From the cell containing the given text, extract its center point as [x, y] coordinate. 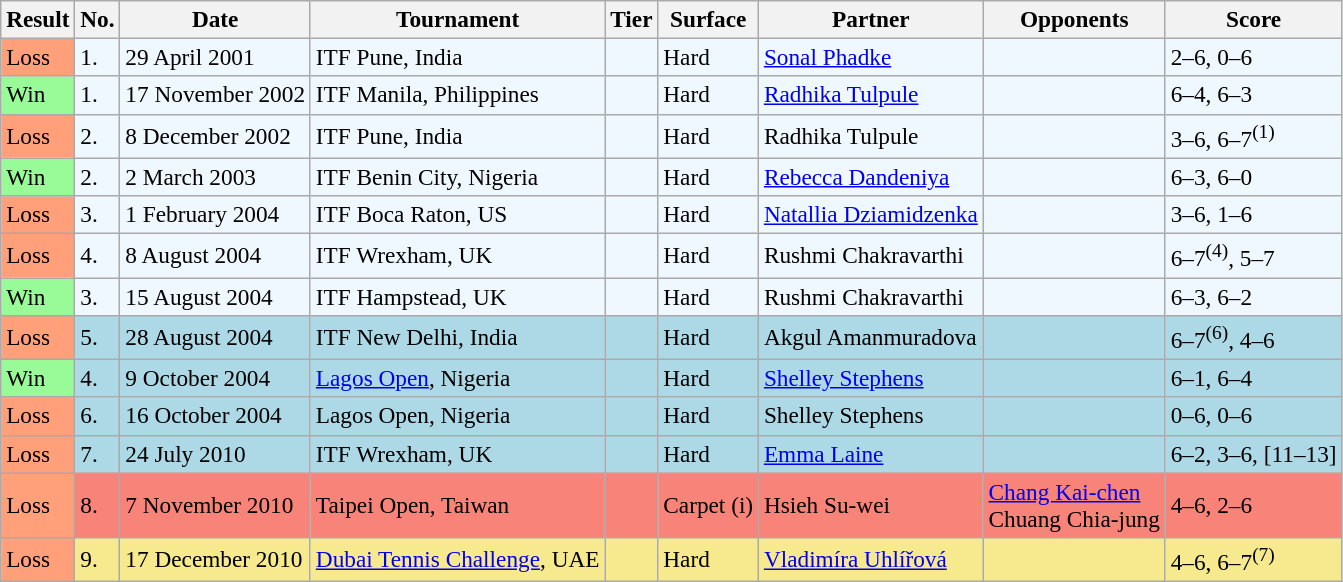
Sonal Phadke [872, 57]
8 December 2002 [215, 136]
6–7(6), 4–6 [1254, 337]
Tier [632, 19]
9 October 2004 [215, 378]
ITF Hampstead, UK [457, 296]
3–6, 6–7(1) [1254, 136]
6–1, 6–4 [1254, 378]
28 August 2004 [215, 337]
Tournament [457, 19]
6–4, 6–3 [1254, 95]
2–6, 0–6 [1254, 57]
2 March 2003 [215, 177]
17 December 2010 [215, 559]
8 August 2004 [215, 255]
Chang Kai-chen Chuang Chia-jung [1074, 504]
15 August 2004 [215, 296]
Natallia Dziamidzenka [872, 214]
0–6, 0–6 [1254, 416]
Surface [708, 19]
Vladimíra Uhlířová [872, 559]
Emma Laine [872, 454]
6. [98, 416]
6–7(4), 5–7 [1254, 255]
5. [98, 337]
Score [1254, 19]
ITF Benin City, Nigeria [457, 177]
ITF Boca Raton, US [457, 214]
29 April 2001 [215, 57]
Taipei Open, Taiwan [457, 504]
Carpet (i) [708, 504]
Date [215, 19]
ITF Manila, Philippines [457, 95]
Partner [872, 19]
6–3, 6–0 [1254, 177]
8. [98, 504]
4–6, 6–7(7) [1254, 559]
7. [98, 454]
9. [98, 559]
7 November 2010 [215, 504]
Result [38, 19]
Opponents [1074, 19]
Dubai Tennis Challenge, UAE [457, 559]
Hsieh Su-wei [872, 504]
6–3, 6–2 [1254, 296]
No. [98, 19]
4–6, 2–6 [1254, 504]
1 February 2004 [215, 214]
6–2, 3–6, [11–13] [1254, 454]
16 October 2004 [215, 416]
Akgul Amanmuradova [872, 337]
24 July 2010 [215, 454]
3–6, 1–6 [1254, 214]
17 November 2002 [215, 95]
Rebecca Dandeniya [872, 177]
ITF New Delhi, India [457, 337]
